Determine the (X, Y) coordinate at the center of the cell enclosing the given text.  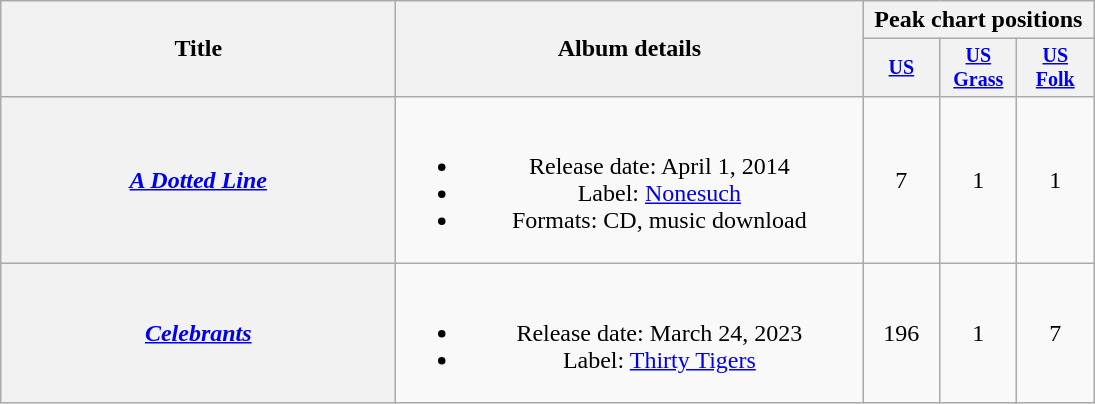
196 (902, 333)
Release date: March 24, 2023Label: Thirty Tigers (630, 333)
Peak chart positions (978, 20)
Title (198, 49)
USGrass (978, 68)
A Dotted Line (198, 180)
US (902, 68)
Release date: April 1, 2014Label: NonesuchFormats: CD, music download (630, 180)
Celebrants (198, 333)
Album details (630, 49)
USFolk (1056, 68)
